Pinpoint the cell where the given text exists, returning its (x, y) midpoint coordinate. 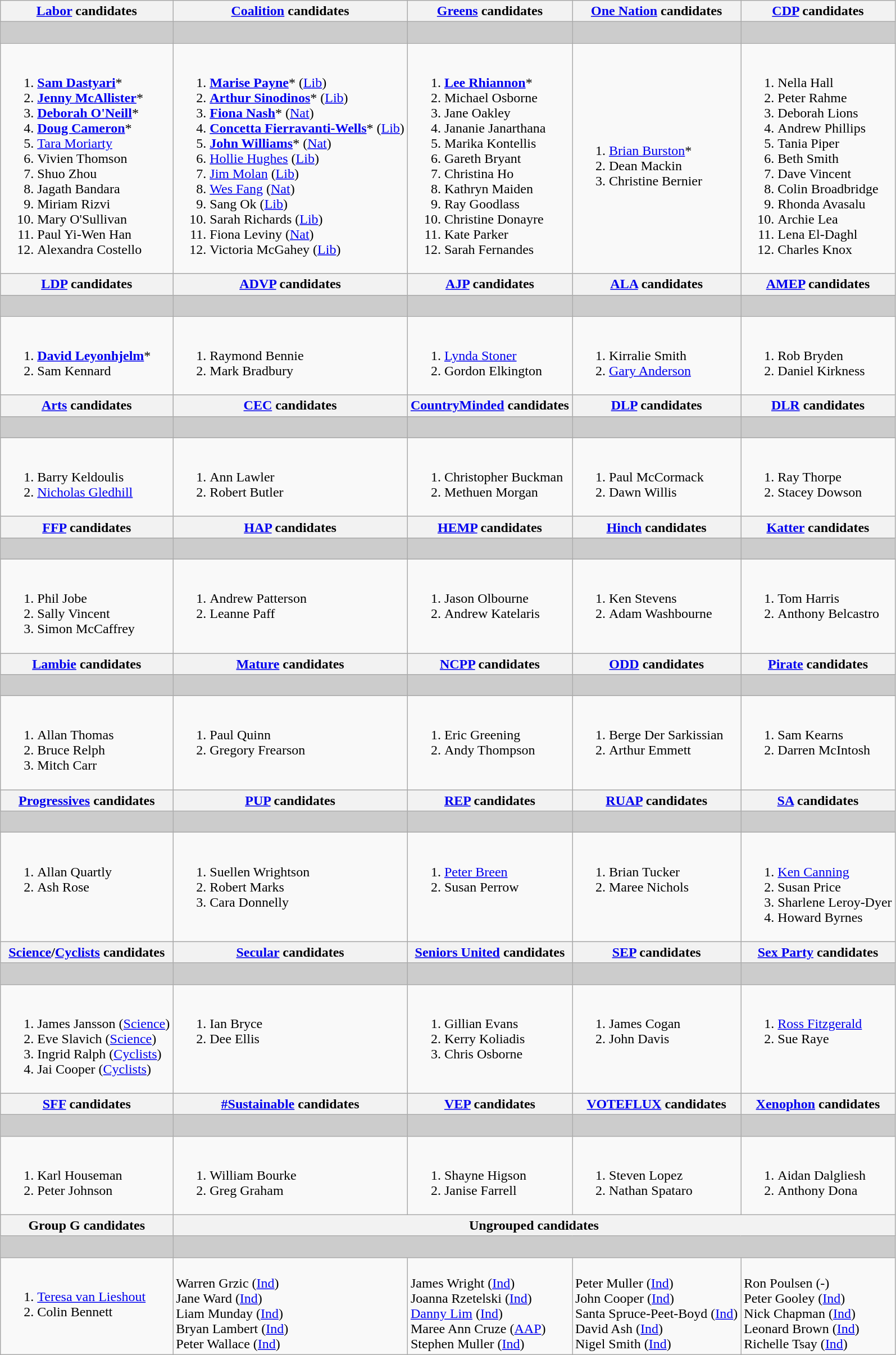
CDP candidates (818, 11)
Phil JobeSally VincentSimon McCaffrey (87, 606)
Progressives candidates (87, 801)
VOTEFLUX candidates (656, 1104)
VEP candidates (490, 1104)
Arts candidates (87, 406)
Nella HallPeter RahmeDeborah LionsAndrew PhillipsTania PiperBeth SmithDave VincentColin BroadbridgeRhonda AvasaluArchie LeaLena El-DaghlCharles Knox (818, 158)
Brian Burston*Dean MackinChristine Bernier (656, 158)
Ken CanningSusan PriceSharlene Leroy-DyerHoward Byrnes (818, 887)
Eric GreeningAndy Thompson (490, 743)
Allan QuartlyAsh Rose (87, 887)
Suellen WrightsonRobert MarksCara Donnelly (290, 887)
James Jansson (Science)Eve Slavich (Science)Ingrid Ralph (Cyclists)Jai Cooper (Cyclists) (87, 1039)
Paul McCormackDawn Willis (656, 477)
FFP candidates (87, 527)
Brian TuckerMaree Nichols (656, 887)
Paul QuinnGregory Frearson (290, 743)
ODD candidates (656, 663)
Ian BryceDee Ellis (290, 1039)
Aidan DalglieshAnthony Dona (818, 1175)
SEP candidates (656, 952)
AJP candidates (490, 284)
Rob BrydenDaniel Kirkness (818, 356)
Jason OlbourneAndrew Katelaris (490, 606)
Ray ThorpeStacey Dowson (818, 477)
Secular candidates (290, 952)
Christopher BuckmanMethuen Morgan (490, 477)
CountryMinded candidates (490, 406)
David Leyonhjelm*Sam Kennard (87, 356)
Ron Poulsen (-) Peter Gooley (Ind) Nick Chapman (Ind) Leonard Brown (Ind) Richelle Tsay (Ind) (818, 1306)
SA candidates (818, 801)
Gillian EvansKerry KoliadisChris Osborne (490, 1039)
James Wright (Ind) Joanna Rzetelski (Ind) Danny Lim (Ind) Maree Ann Cruze (AAP) Stephen Muller (Ind) (490, 1306)
Labor candidates (87, 11)
Katter candidates (818, 527)
PUP candidates (290, 801)
Tom HarrisAnthony Belcastro (818, 606)
Kirralie SmithGary Anderson (656, 356)
ADVP candidates (290, 284)
REP candidates (490, 801)
NCPP candidates (490, 663)
#Sustainable candidates (290, 1104)
Peter BreenSusan Perrow (490, 887)
Lambie candidates (87, 663)
DLR candidates (818, 406)
Coalition candidates (290, 11)
Barry KeldoulisNicholas Gledhill (87, 477)
Teresa van LieshoutColin Bennett (87, 1306)
HAP candidates (290, 527)
Shayne HigsonJanise Farrell (490, 1175)
LDP candidates (87, 284)
Xenophon candidates (818, 1104)
Pirate candidates (818, 663)
HEMP candidates (490, 527)
Seniors United candidates (490, 952)
James CoganJohn Davis (656, 1039)
Allan ThomasBruce RelphMitch Carr (87, 743)
Sam KearnsDarren McIntosh (818, 743)
CEC candidates (290, 406)
DLP candidates (656, 406)
Ken StevensAdam Washbourne (656, 606)
Ann LawlerRobert Butler (290, 477)
Andrew PattersonLeanne Paff (290, 606)
Greens candidates (490, 11)
Karl HousemanPeter Johnson (87, 1175)
One Nation candidates (656, 11)
Sex Party candidates (818, 952)
Ross FitzgeraldSue Raye (818, 1039)
William BourkeGreg Graham (290, 1175)
Berge Der SarkissianArthur Emmett (656, 743)
ALA candidates (656, 284)
SFF candidates (87, 1104)
Peter Muller (Ind) John Cooper (Ind) Santa Spruce-Peet-Boyd (Ind) David Ash (Ind) Nigel Smith (Ind) (656, 1306)
RUAP candidates (656, 801)
Mature candidates (290, 663)
Warren Grzic (Ind) Jane Ward (Ind) Liam Munday (Ind) Bryan Lambert (Ind) Peter Wallace (Ind) (290, 1306)
Ungrouped candidates (534, 1225)
Raymond BennieMark Bradbury (290, 356)
Steven LopezNathan Spataro (656, 1175)
Hinch candidates (656, 527)
AMEP candidates (818, 284)
Group G candidates (87, 1225)
Science/Cyclists candidates (87, 952)
Lynda StonerGordon Elkington (490, 356)
